Return the [X, Y] coordinate for the center point of the cell that contains the specified text.  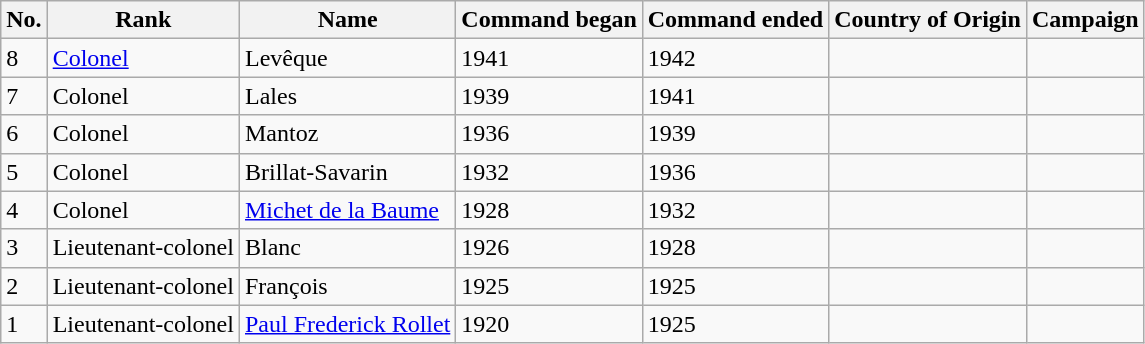
1 [24, 324]
2 [24, 286]
1942 [735, 58]
5 [24, 172]
Command began [549, 20]
1920 [549, 324]
No. [24, 20]
3 [24, 248]
6 [24, 134]
Brillat-Savarin [347, 172]
1926 [549, 248]
Lales [347, 96]
Campaign [1085, 20]
Country of Origin [928, 20]
Levêque [347, 58]
Blanc [347, 248]
7 [24, 96]
Name [347, 20]
Paul Frederick Rollet [347, 324]
Mantoz [347, 134]
Command ended [735, 20]
François [347, 286]
8 [24, 58]
Rank [143, 20]
Michet de la Baume [347, 210]
4 [24, 210]
